Capture the cell that displays the provided text and extract its [x, y] central coordinate. 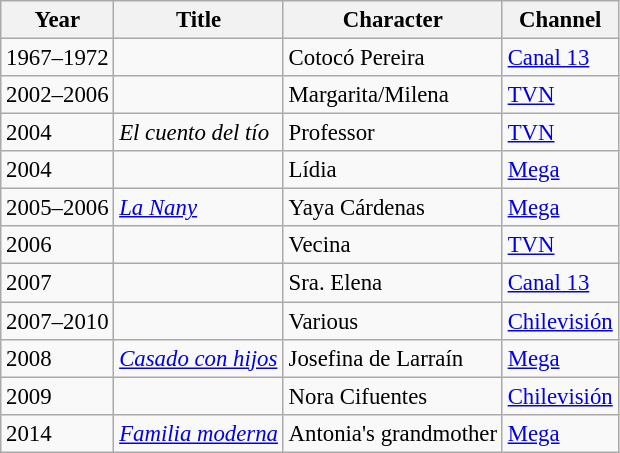
Familia moderna [198, 433]
La Nany [198, 208]
Antonia's grandmother [392, 433]
Casado con hijos [198, 358]
2005–2006 [58, 208]
Channel [560, 20]
Various [392, 321]
Vecina [392, 245]
2009 [58, 396]
Nora Cifuentes [392, 396]
2002–2006 [58, 95]
El cuento del tío [198, 133]
2014 [58, 433]
2008 [58, 358]
Josefina de Larraín [392, 358]
Year [58, 20]
2007–2010 [58, 321]
Lídia [392, 170]
Margarita/Milena [392, 95]
Professor [392, 133]
Sra. Elena [392, 283]
Title [198, 20]
2006 [58, 245]
Yaya Cárdenas [392, 208]
1967–1972 [58, 58]
Cotocó Pereira [392, 58]
Character [392, 20]
2007 [58, 283]
